Return the [X, Y] coordinate for the center point of the cell that contains the specified text.  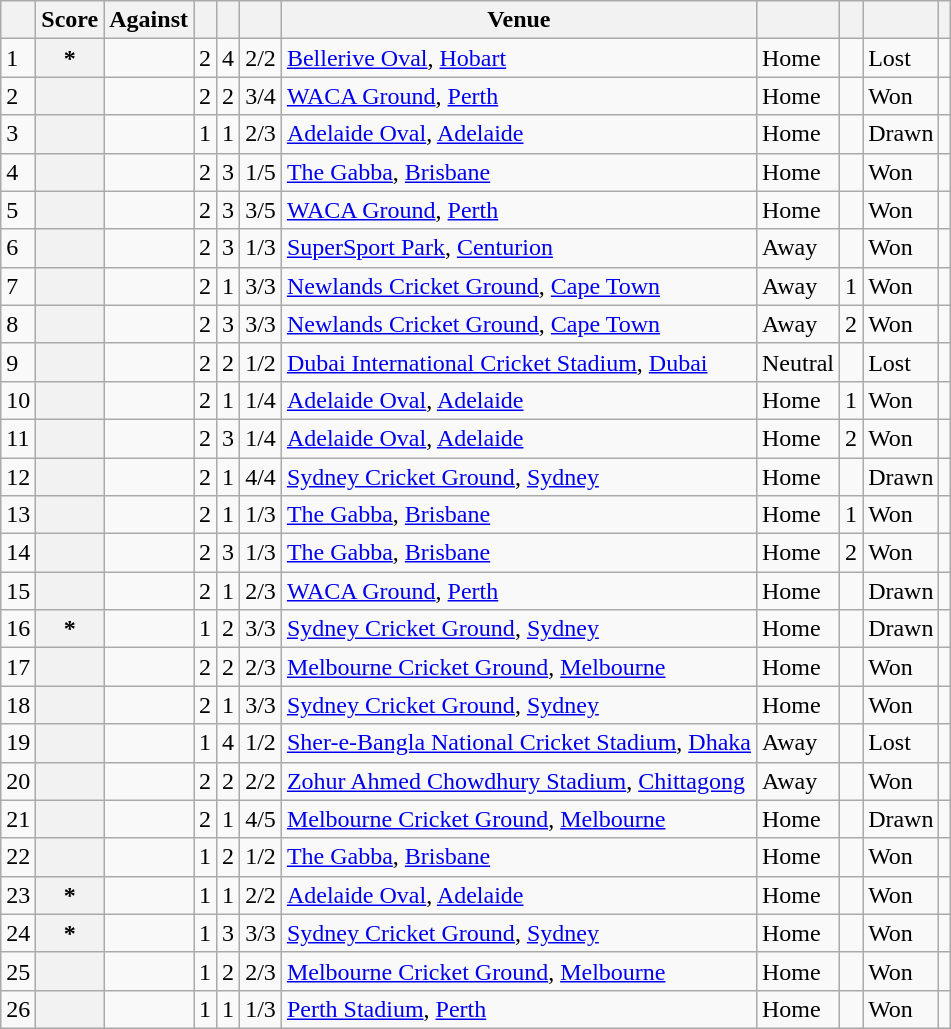
15 [18, 591]
11 [18, 438]
19 [18, 743]
Score [70, 20]
21 [18, 819]
14 [18, 553]
24 [18, 933]
8 [18, 324]
6 [18, 248]
26 [18, 1009]
13 [18, 515]
22 [18, 857]
18 [18, 705]
5 [18, 210]
Bellerive Oval, Hobart [518, 58]
7 [18, 286]
Dubai International Cricket Stadium, Dubai [518, 362]
3/5 [261, 210]
Zohur Ahmed Chowdhury Stadium, Chittagong [518, 781]
23 [18, 895]
Sher-e-Bangla National Cricket Stadium, Dhaka [518, 743]
3/4 [261, 96]
9 [18, 362]
20 [18, 781]
Venue [518, 20]
10 [18, 400]
1/5 [261, 172]
12 [18, 477]
4/4 [261, 477]
SuperSport Park, Centurion [518, 248]
25 [18, 971]
4/5 [261, 819]
Neutral [798, 362]
17 [18, 667]
16 [18, 629]
Against [149, 20]
Perth Stadium, Perth [518, 1009]
